Detect which cell encompasses the target text, then output its [x, y] center coordinate. 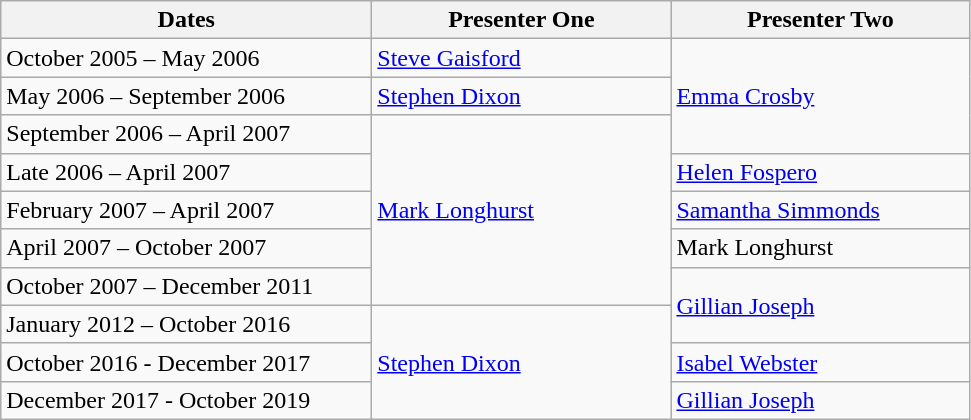
February 2007 – April 2007 [186, 210]
December 2017 - October 2019 [186, 400]
May 2006 – September 2006 [186, 96]
October 2005 – May 2006 [186, 58]
Helen Fospero [820, 172]
April 2007 – October 2007 [186, 248]
Presenter One [522, 20]
October 2007 – December 2011 [186, 286]
Presenter Two [820, 20]
Emma Crosby [820, 96]
October 2016 - December 2017 [186, 362]
January 2012 – October 2016 [186, 324]
September 2006 – April 2007 [186, 134]
Late 2006 – April 2007 [186, 172]
Steve Gaisford [522, 58]
Dates [186, 20]
Samantha Simmonds [820, 210]
Isabel Webster [820, 362]
